Determine the [X, Y] coordinate at the center of the cell enclosing the given text.  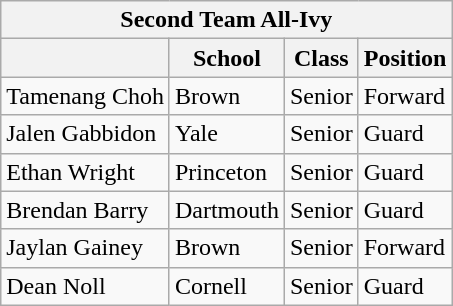
Cornell [226, 286]
Second Team All-Ivy [226, 20]
Class [321, 58]
Tamenang Choh [86, 96]
Position [405, 58]
Ethan Wright [86, 172]
Dartmouth [226, 210]
School [226, 58]
Yale [226, 134]
Jaylan Gainey [86, 248]
Princeton [226, 172]
Jalen Gabbidon [86, 134]
Brendan Barry [86, 210]
Dean Noll [86, 286]
